Provide the (x, y) coordinate of the cell's center where the given text is located.  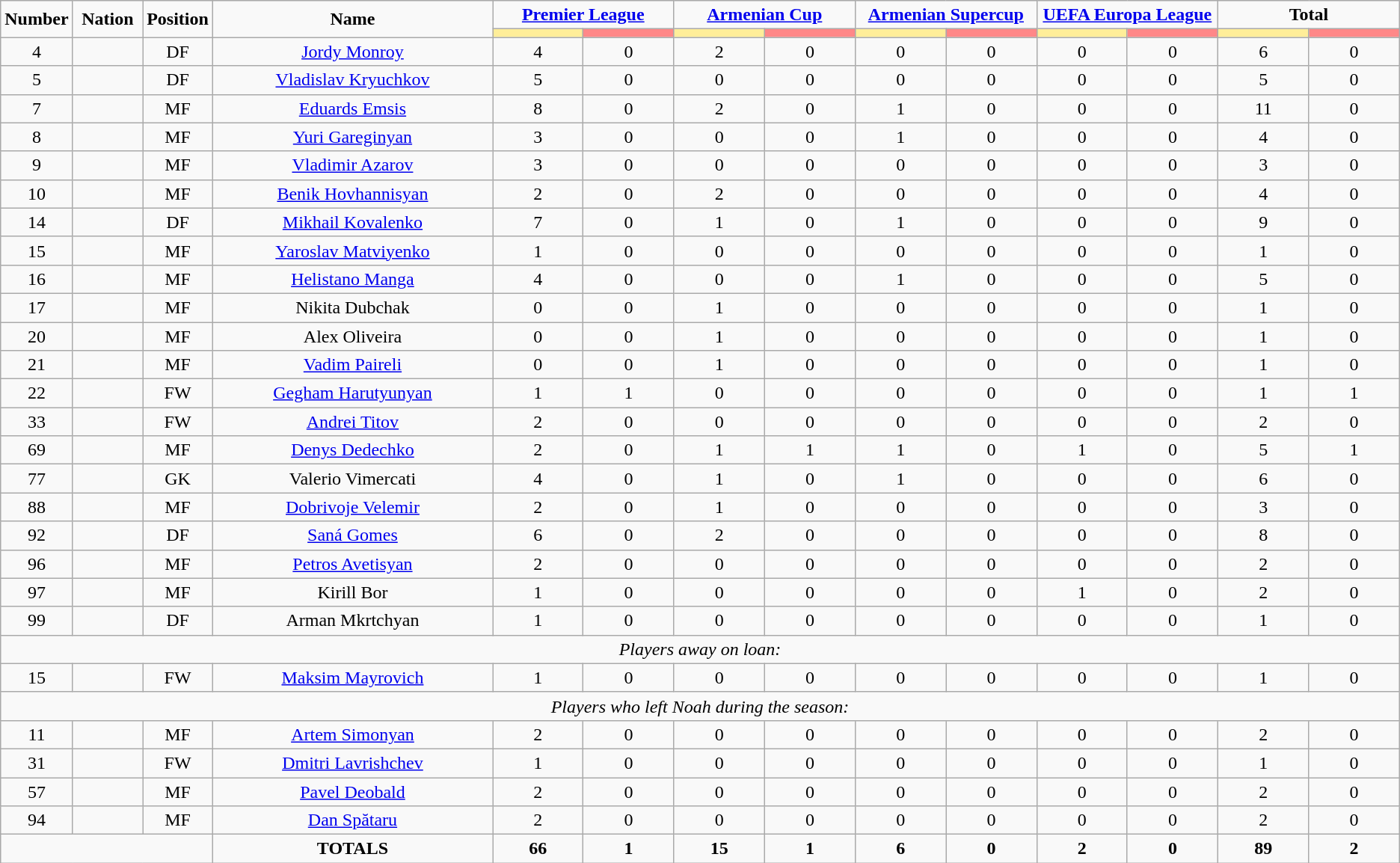
96 (37, 564)
69 (37, 450)
Nikita Dubchak (352, 307)
Premier League (583, 15)
Total (1309, 15)
Vladimir Azarov (352, 165)
Nation (108, 19)
Dobrivoje Velemir (352, 507)
Pavel Deobald (352, 792)
77 (37, 479)
14 (37, 222)
Alex Oliveira (352, 336)
17 (37, 307)
UEFA Europa League (1128, 15)
Dmitri Lavrishchev (352, 763)
Name (352, 19)
Benik Hovhannisyan (352, 194)
92 (37, 535)
33 (37, 422)
Saná Gomes (352, 535)
Vadim Paireli (352, 365)
Valerio Vimercati (352, 479)
Maksim Mayrovich (352, 678)
22 (37, 393)
97 (37, 592)
94 (37, 820)
57 (37, 792)
Mikhail Kovalenko (352, 222)
Position (178, 19)
10 (37, 194)
99 (37, 621)
88 (37, 507)
Petros Avetisyan (352, 564)
Artem Simonyan (352, 734)
20 (37, 336)
66 (537, 849)
Vladislav Kryuchkov (352, 80)
Armenian Supercup (947, 15)
31 (37, 763)
Gegham Harutyunyan (352, 393)
Jordy Monroy (352, 52)
TOTALS (352, 849)
GK (178, 479)
Denys Dedechko (352, 450)
Andrei Titov (352, 422)
Armenian Cup (764, 15)
Yuri Gareginyan (352, 137)
Kirill Bor (352, 592)
Players away on loan: (700, 649)
89 (1264, 849)
Eduards Emsis (352, 108)
Dan Spătaru (352, 820)
16 (37, 279)
Helistano Manga (352, 279)
Players who left Noah during the season: (700, 706)
Number (37, 19)
Arman Mkrtchyan (352, 621)
21 (37, 365)
Yaroslav Matviyenko (352, 251)
